For the text-containing cell, return its midpoint in [X, Y] coordinate format. 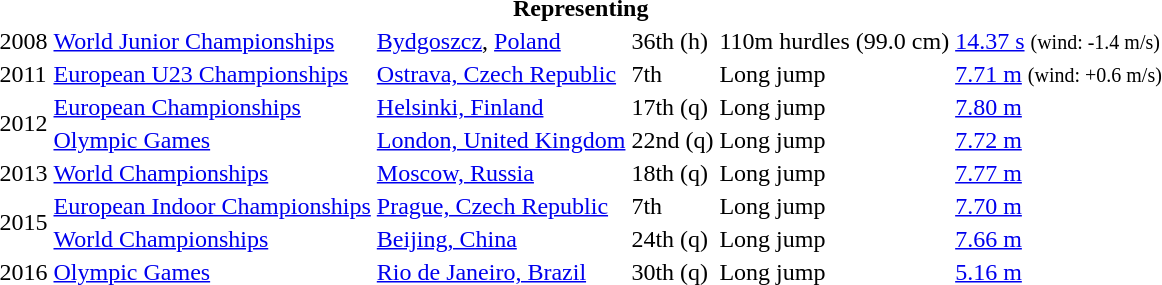
110m hurdles (99.0 cm) [834, 41]
Olympic Games [212, 140]
World Junior Championships [212, 41]
22nd (q) [672, 140]
18th (q) [672, 173]
Bydgoszcz, Poland [501, 41]
Helsinki, Finland [501, 107]
17th (q) [672, 107]
Moscow, Russia [501, 173]
Beijing, China [501, 239]
24th (q) [672, 239]
European Indoor Championships [212, 206]
Prague, Czech Republic [501, 206]
European Championships [212, 107]
36th (h) [672, 41]
Ostrava, Czech Republic [501, 74]
London, United Kingdom [501, 140]
European U23 Championships [212, 74]
